Output the (x, y) coordinate of the center of the cell containing the given text.  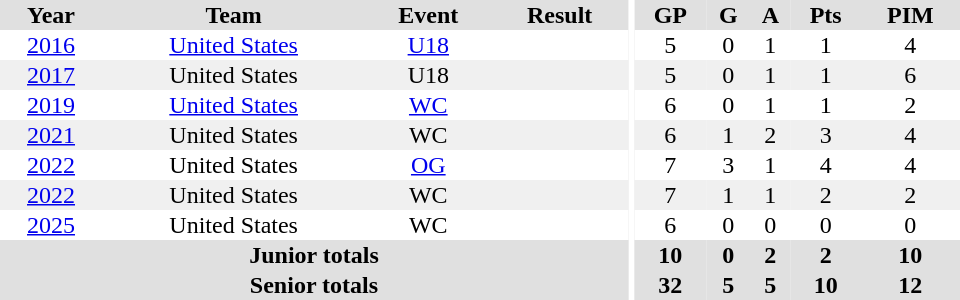
A (770, 15)
32 (670, 285)
Year (51, 15)
PIM (910, 15)
Event (428, 15)
Pts (826, 15)
2016 (51, 45)
2021 (51, 135)
12 (910, 285)
2019 (51, 105)
OG (428, 165)
Team (234, 15)
2017 (51, 75)
Senior totals (314, 285)
Result (560, 15)
GP (670, 15)
2025 (51, 225)
Junior totals (314, 255)
G (728, 15)
